Identify which cell holds the provided text, then report its [X, Y] central coordinate. 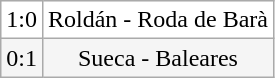
1:0 [22, 20]
Sueca - Baleares [158, 58]
0:1 [22, 58]
Roldán - Roda de Barà [158, 20]
